Output the (x, y) coordinate of the center of the cell containing the given text.  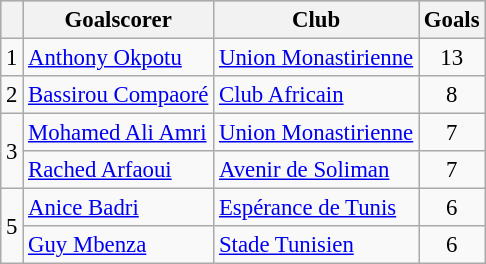
Anthony Okpotu (118, 58)
Goalscorer (118, 20)
Bassirou Compaoré (118, 95)
1 (12, 58)
3 (12, 152)
Espérance de Tunis (316, 208)
Rached Arfaoui (118, 170)
5 (12, 226)
Club (316, 20)
2 (12, 95)
Guy Mbenza (118, 245)
Anice Badri (118, 208)
8 (451, 95)
Stade Tunisien (316, 245)
Goals (451, 20)
Mohamed Ali Amri (118, 133)
Avenir de Soliman (316, 170)
13 (451, 58)
Club Africain (316, 95)
